Detect which cell encompasses the target text, then output its [x, y] center coordinate. 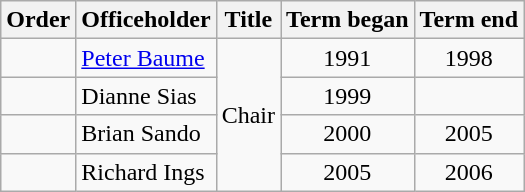
1999 [348, 96]
Richard Ings [146, 172]
2006 [469, 172]
2000 [348, 134]
Term end [469, 20]
Brian Sando [146, 134]
Chair [248, 115]
Order [38, 20]
Peter Baume [146, 58]
Dianne Sias [146, 96]
Term began [348, 20]
Officeholder [146, 20]
1998 [469, 58]
Title [248, 20]
1991 [348, 58]
